Return (X, Y) of the center of cell containing provided text 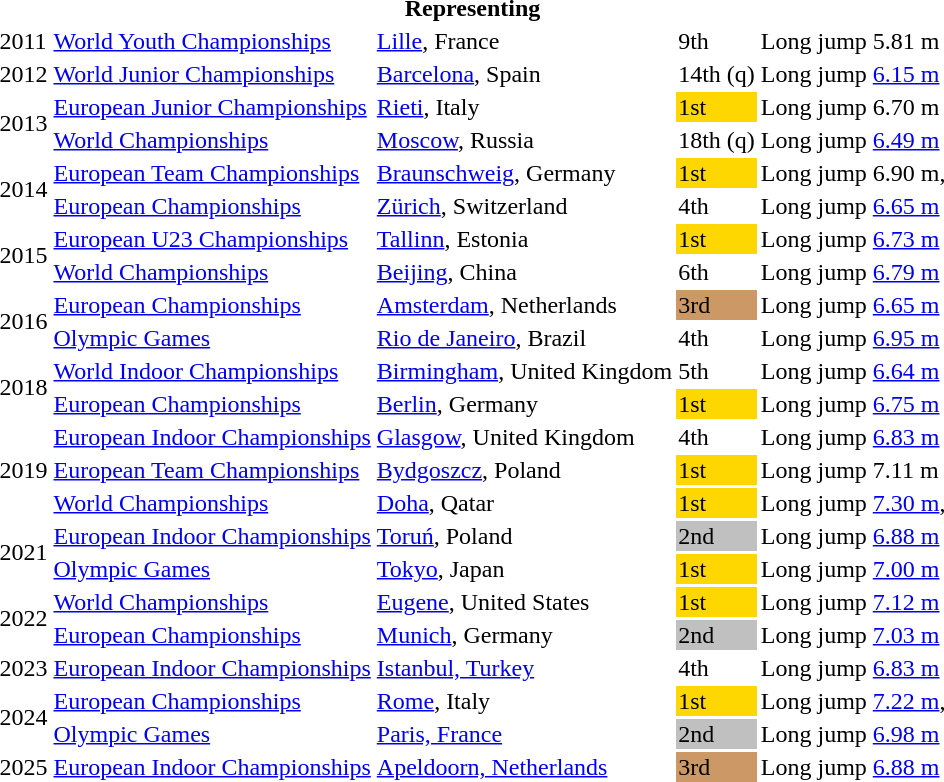
Beijing, China (524, 272)
European U23 Championships (212, 239)
World Indoor Championships (212, 371)
Doha, Qatar (524, 503)
Glasgow, United Kingdom (524, 437)
Munich, Germany (524, 635)
6th (717, 272)
World Junior Championships (212, 74)
Barcelona, Spain (524, 74)
Istanbul, Turkey (524, 668)
Eugene, United States (524, 602)
Moscow, Russia (524, 140)
14th (q) (717, 74)
Apeldoorn, Netherlands (524, 767)
European Junior Championships (212, 107)
Lille, France (524, 41)
Paris, France (524, 734)
Toruń, Poland (524, 536)
Tokyo, Japan (524, 569)
9th (717, 41)
Zürich, Switzerland (524, 206)
Braunschweig, Germany (524, 173)
5th (717, 371)
18th (q) (717, 140)
World Youth Championships (212, 41)
Amsterdam, Netherlands (524, 305)
Birmingham, United Kingdom (524, 371)
Bydgoszcz, Poland (524, 470)
Rio de Janeiro, Brazil (524, 338)
Berlin, Germany (524, 404)
Rome, Italy (524, 701)
Rieti, Italy (524, 107)
Tallinn, Estonia (524, 239)
